Capture the cell that displays the provided text and extract its (x, y) central coordinate. 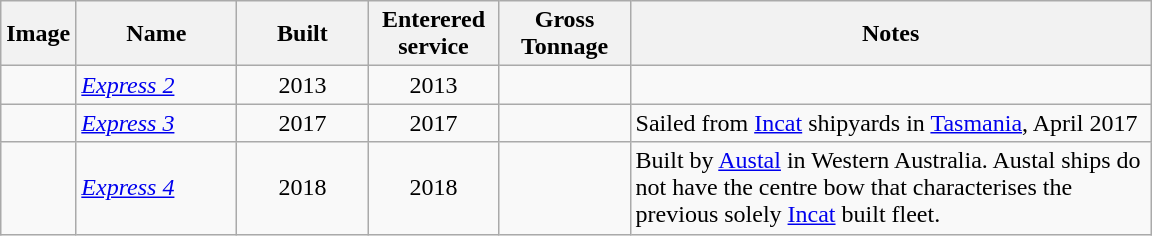
Enterered service (434, 34)
Name (156, 34)
Express 2 (156, 85)
Express 4 (156, 188)
Sailed from Incat shipyards in Tasmania, April 2017 (890, 123)
Gross Tonnage (564, 34)
Notes (890, 34)
Image (38, 34)
Built by Austal in Western Australia. Austal ships do not have the centre bow that characterises the previous solely Incat built fleet. (890, 188)
Built (302, 34)
Express 3 (156, 123)
